Capture the cell that displays the provided text and extract its (X, Y) central coordinate. 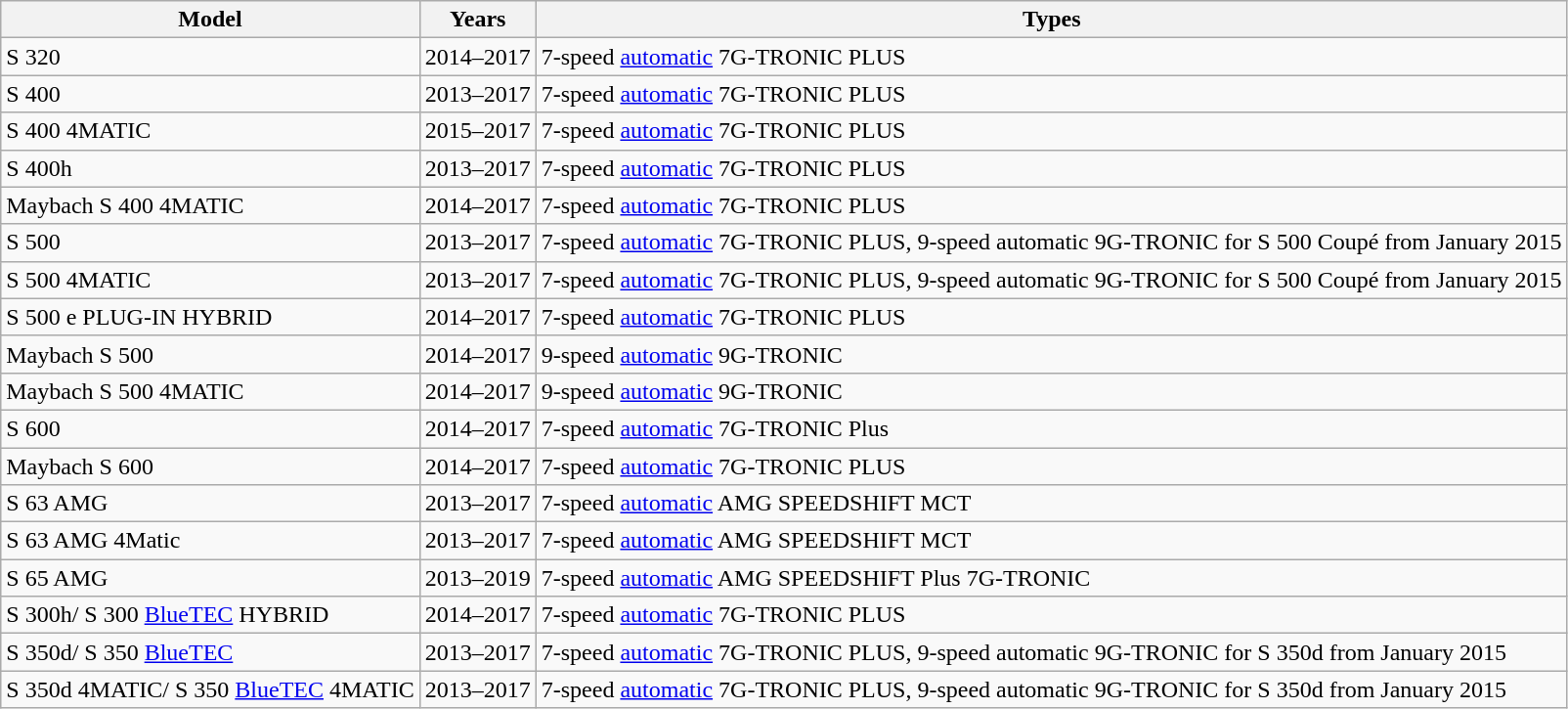
7-speed automatic AMG SPEEDSHIFT Plus 7G-TRONIC (1052, 578)
S 500 (210, 243)
Types (1052, 20)
S 400 (210, 94)
Years (477, 20)
S 65 AMG (210, 578)
S 400h (210, 168)
S 300h/ S 300 BlueTEC HYBRID (210, 615)
S 350d/ S 350 BlueTEC (210, 652)
S 350d 4MATIC/ S 350 BlueTEC 4MATIC (210, 689)
S 600 (210, 428)
Maybach S 400 4MATIC (210, 205)
7-speed automatic 7G-TRONIC Plus (1052, 428)
2015–2017 (477, 131)
S 63 AMG (210, 504)
S 400 4MATIC (210, 131)
S 500 e PLUG-IN HYBRID (210, 317)
Maybach S 500 4MATIC (210, 391)
Model (210, 20)
Maybach S 600 (210, 466)
S 500 4MATIC (210, 280)
Maybach S 500 (210, 354)
2013–2019 (477, 578)
S 63 AMG 4Matic (210, 541)
S 320 (210, 57)
